Output the (X, Y) coordinate of the center of the cell containing the given text.  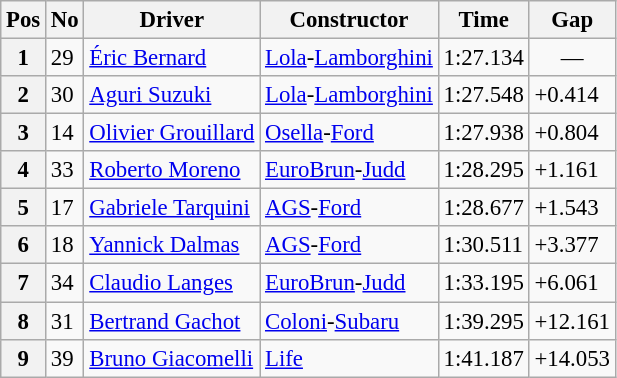
+0.414 (572, 95)
1:27.938 (484, 133)
+1.161 (572, 170)
Time (484, 20)
Olivier Grouillard (172, 133)
Yannick Dalmas (172, 245)
Driver (172, 20)
Gabriele Tarquini (172, 208)
4 (24, 170)
— (572, 58)
Éric Bernard (172, 58)
1:27.134 (484, 58)
Aguri Suzuki (172, 95)
1:28.295 (484, 170)
1 (24, 58)
9 (24, 358)
+0.804 (572, 133)
5 (24, 208)
30 (65, 95)
1:33.195 (484, 283)
Constructor (349, 20)
Bertrand Gachot (172, 321)
Life (349, 358)
No (65, 20)
2 (24, 95)
17 (65, 208)
1:28.677 (484, 208)
1:30.511 (484, 245)
31 (65, 321)
Osella-Ford (349, 133)
Roberto Moreno (172, 170)
Pos (24, 20)
1:39.295 (484, 321)
+12.161 (572, 321)
Claudio Langes (172, 283)
18 (65, 245)
1:41.187 (484, 358)
3 (24, 133)
14 (65, 133)
+6.061 (572, 283)
7 (24, 283)
1:27.548 (484, 95)
+14.053 (572, 358)
Bruno Giacomelli (172, 358)
39 (65, 358)
6 (24, 245)
Coloni-Subaru (349, 321)
+1.543 (572, 208)
8 (24, 321)
+3.377 (572, 245)
34 (65, 283)
33 (65, 170)
29 (65, 58)
Gap (572, 20)
